Identify which cell holds the provided text, then report its [X, Y] central coordinate. 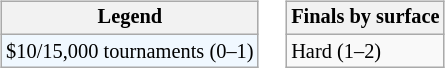
$10/15,000 tournaments (0–1) [130, 51]
Hard (1–2) [365, 51]
Finals by surface [365, 18]
Legend [130, 18]
